Extract the [x, y] coordinate from the center of the cell holding the provided text.  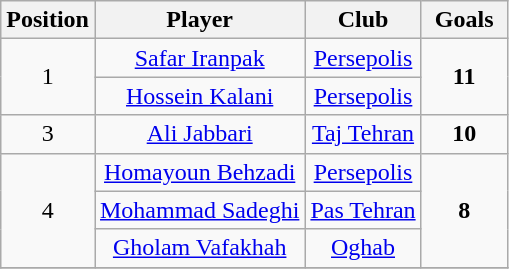
3 [48, 134]
Mohammad Sadeghi [199, 210]
Oghab [363, 248]
Goals [464, 20]
11 [464, 77]
Homayoun Behzadi [199, 172]
Hossein Kalani [199, 96]
Taj Tehran [363, 134]
8 [464, 210]
10 [464, 134]
4 [48, 210]
Ali Jabbari [199, 134]
Pas Tehran [363, 210]
Safar Iranpak [199, 58]
Player [199, 20]
Club [363, 20]
1 [48, 77]
Position [48, 20]
Gholam Vafakhah [199, 248]
